Return [X, Y] of the center of cell containing provided text 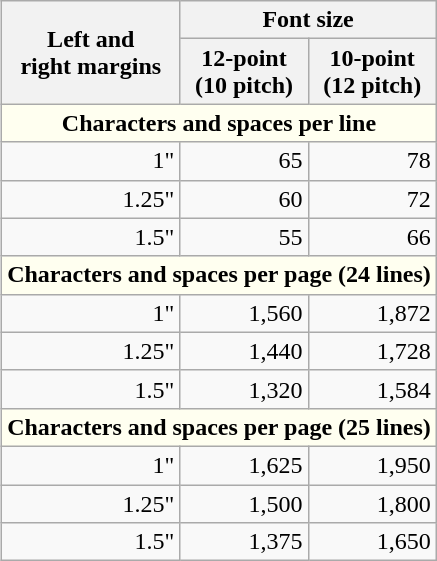
1,560 [244, 313]
1,872 [372, 313]
65 [244, 161]
1,584 [372, 389]
55 [244, 237]
Characters and spaces per line [220, 123]
12-point (10 pitch) [244, 72]
66 [372, 237]
1,800 [372, 503]
1,375 [244, 542]
10-point(12 pitch) [372, 72]
Font size [308, 20]
Left andright margins [91, 52]
1,500 [244, 503]
1,440 [244, 351]
1,950 [372, 465]
1,650 [372, 542]
78 [372, 161]
Characters and spaces per page (24 lines) [220, 275]
72 [372, 199]
1,625 [244, 465]
1,728 [372, 351]
1,320 [244, 389]
Characters and spaces per page (25 lines) [220, 427]
60 [244, 199]
